Search for the cell housing the specified text and yield its (x, y) center coordinate. 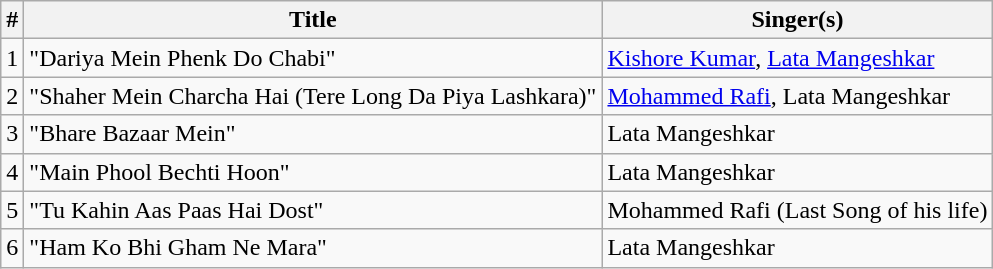
5 (12, 210)
"Ham Ko Bhi Gham Ne Mara" (313, 248)
# (12, 20)
Mohammed Rafi, Lata Mangeshkar (798, 96)
3 (12, 134)
Title (313, 20)
"Main Phool Bechti Hoon" (313, 172)
"Dariya Mein Phenk Do Chabi" (313, 58)
6 (12, 248)
"Shaher Mein Charcha Hai (Tere Long Da Piya Lashkara)" (313, 96)
"Tu Kahin Aas Paas Hai Dost" (313, 210)
Kishore Kumar, Lata Mangeshkar (798, 58)
4 (12, 172)
2 (12, 96)
Singer(s) (798, 20)
Mohammed Rafi (Last Song of his life) (798, 210)
"Bhare Bazaar Mein" (313, 134)
1 (12, 58)
